Determine the (X, Y) coordinate at the center of the cell enclosing the given text.  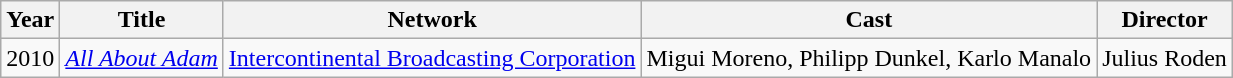
Title (142, 20)
Julius Roden (1165, 58)
Year (30, 20)
Cast (869, 20)
Migui Moreno, Philipp Dunkel, Karlo Manalo (869, 58)
All About Adam (142, 58)
Network (432, 20)
Intercontinental Broadcasting Corporation (432, 58)
2010 (30, 58)
Director (1165, 20)
